Detect which cell encompasses the target text, then output its (X, Y) center coordinate. 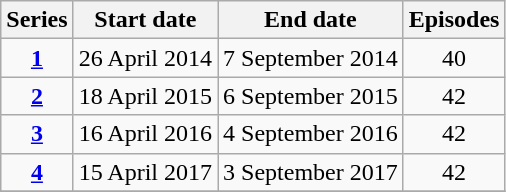
Start date (145, 20)
3 September 2017 (311, 172)
3 (37, 134)
40 (454, 58)
6 September 2015 (311, 96)
7 September 2014 (311, 58)
1 (37, 58)
4 (37, 172)
Episodes (454, 20)
16 April 2016 (145, 134)
Series (37, 20)
18 April 2015 (145, 96)
26 April 2014 (145, 58)
End date (311, 20)
4 September 2016 (311, 134)
15 April 2017 (145, 172)
2 (37, 96)
